Scan for the cell matching the given text and deliver its (X, Y) coordinate at center. 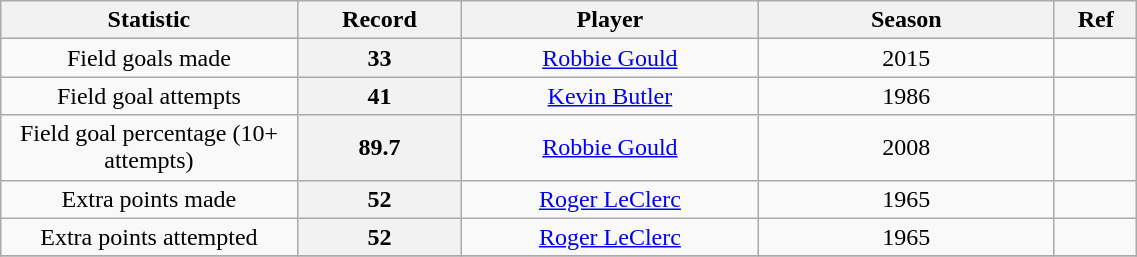
Field goals made (149, 58)
Player (610, 20)
Field goal attempts (149, 96)
Extra points attempted (149, 237)
Kevin Butler (610, 96)
Extra points made (149, 199)
33 (380, 58)
Record (380, 20)
Season (906, 20)
41 (380, 96)
Ref (1095, 20)
2015 (906, 58)
2008 (906, 148)
Statistic (149, 20)
Field goal percentage (10+ attempts) (149, 148)
1986 (906, 96)
89.7 (380, 148)
